Detect which cell encompasses the target text, then output its (X, Y) center coordinate. 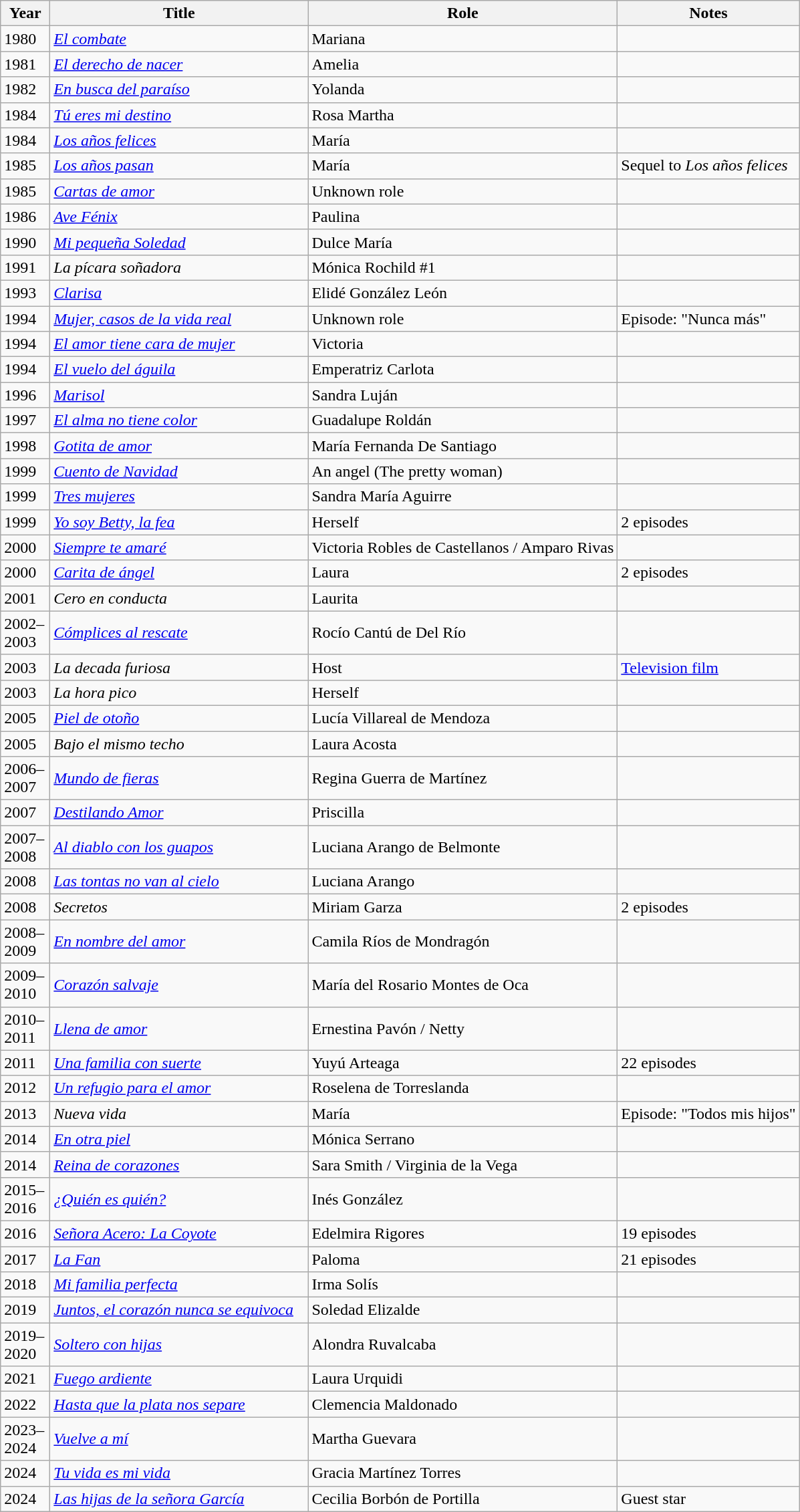
Soltero con hijas (179, 1345)
Clarisa (179, 293)
Mónica Rochild #1 (462, 267)
Tú eres mi destino (179, 115)
El amor tiene cara de mujer (179, 344)
2016 (25, 1233)
Siempre te amaré (179, 547)
1997 (25, 420)
Hasta que la plata nos separe (179, 1404)
Year (25, 13)
Sequel to Los años felices (708, 166)
Emperatriz Carlota (462, 370)
Destilando Amor (179, 813)
Mundo de fieras (179, 778)
2002–2003 (25, 632)
Tu vida es mi vida (179, 1473)
Martha Guevara (462, 1438)
Roselena de Torreslanda (462, 1088)
Yuyú Arteaga (462, 1063)
Laura Acosta (462, 744)
Las hijas de la señora García (179, 1499)
Cartas de amor (179, 191)
Carita de ángel (179, 573)
Rosa Martha (462, 115)
Fuego ardiente (179, 1379)
Las tontas no van al cielo (179, 882)
1982 (25, 90)
Yo soy Betty, la fea (179, 522)
En nombre del amor (179, 941)
1981 (25, 64)
Episode: "Todos mis hijos" (708, 1114)
1998 (25, 446)
Host (462, 667)
Tres mujeres (179, 497)
2007 (25, 813)
Ave Fénix (179, 217)
Irma Solís (462, 1285)
Los años felices (179, 140)
Miriam Garza (462, 907)
Al diablo con los guapos (179, 848)
Marisol (179, 395)
María del Rosario Montes de Oca (462, 985)
Victoria (462, 344)
Guadalupe Roldán (462, 420)
2018 (25, 1285)
Priscilla (462, 813)
Paulina (462, 217)
Laura (462, 573)
Role (462, 13)
Piel de otoño (179, 718)
Reina de corazones (179, 1164)
Luciana Arango de Belmonte (462, 848)
Television film (708, 667)
1990 (25, 242)
María Fernanda De Santiago (462, 446)
Cuento de Navidad (179, 471)
Un refugio para el amor (179, 1088)
La hora pico (179, 692)
Llena de amor (179, 1028)
Victoria Robles de Castellanos / Amparo Rivas (462, 547)
Secretos (179, 907)
Laurita (462, 598)
1980 (25, 39)
1986 (25, 217)
An angel (The pretty woman) (462, 471)
2015–2016 (25, 1199)
Inés González (462, 1199)
2021 (25, 1379)
2006–2007 (25, 778)
Alondra Ruvalcaba (462, 1345)
Dulce María (462, 242)
Episode: "Nunca más" (708, 319)
La Fan (179, 1259)
El combate (179, 39)
Clemencia Maldonado (462, 1404)
2023–2024 (25, 1438)
Soledad Elizalde (462, 1310)
Corazón salvaje (179, 985)
Notes (708, 13)
¿Quién es quién? (179, 1199)
1996 (25, 395)
Juntos, el corazón nunca se equivoca (179, 1310)
2007–2008 (25, 848)
Gracia Martínez Torres (462, 1473)
Nueva vida (179, 1114)
Lucía Villareal de Mendoza (462, 718)
2022 (25, 1404)
Cómplices al rescate (179, 632)
2019 (25, 1310)
Edelmira Rigores (462, 1233)
2012 (25, 1088)
Cecilia Borbón de Portilla (462, 1499)
Luciana Arango (462, 882)
Mariana (462, 39)
Elidé González León (462, 293)
2009–2010 (25, 985)
Ernestina Pavón / Netty (462, 1028)
Mi familia perfecta (179, 1285)
Yolanda (462, 90)
Una familia con suerte (179, 1063)
Sandra Luján (462, 395)
Guest star (708, 1499)
2001 (25, 598)
2011 (25, 1063)
Los años pasan (179, 166)
2008–2009 (25, 941)
Mujer, casos de la vida real (179, 319)
1993 (25, 293)
Mónica Serrano (462, 1139)
Cero en conducta (179, 598)
Sara Smith / Virginia de la Vega (462, 1164)
Mi pequeña Soledad (179, 242)
En otra piel (179, 1139)
El vuelo del águila (179, 370)
Laura Urquidi (462, 1379)
Regina Guerra de Martínez (462, 778)
Señora Acero: La Coyote (179, 1233)
Bajo el mismo techo (179, 744)
1991 (25, 267)
22 episodes (708, 1063)
19 episodes (708, 1233)
Rocío Cantú de Del Río (462, 632)
La decada furiosa (179, 667)
Sandra María Aguirre (462, 497)
La pícara soñadora (179, 267)
Gotita de amor (179, 446)
En busca del paraíso (179, 90)
Paloma (462, 1259)
2017 (25, 1259)
21 episodes (708, 1259)
El derecho de nacer (179, 64)
Camila Ríos de Mondragón (462, 941)
Amelia (462, 64)
2013 (25, 1114)
Vuelve a mí (179, 1438)
2010–2011 (25, 1028)
El alma no tiene color (179, 420)
2019–2020 (25, 1345)
Title (179, 13)
